Return [x, y] of the center of cell containing provided text 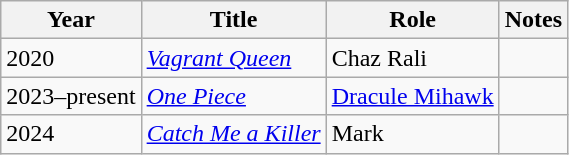
Vagrant Queen [234, 58]
2024 [71, 134]
Title [234, 20]
Dracule Mihawk [412, 96]
Role [412, 20]
2020 [71, 58]
Notes [533, 20]
Year [71, 20]
Mark [412, 134]
Chaz Rali [412, 58]
Catch Me a Killer [234, 134]
2023–present [71, 96]
One Piece [234, 96]
